Output the (X, Y) coordinate of the center of the cell containing the given text.  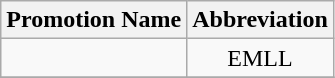
EMLL (260, 58)
Promotion Name (94, 20)
Abbreviation (260, 20)
